From the cell containing the given text, extract its center point as (x, y) coordinate. 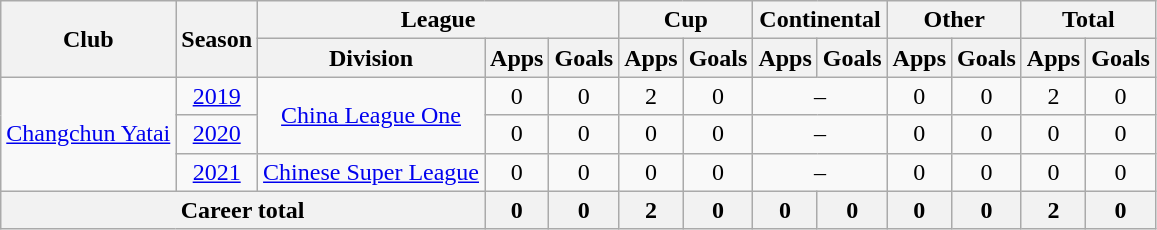
League (438, 20)
2020 (217, 134)
2021 (217, 172)
China League One (372, 115)
2019 (217, 96)
Changchun Yatai (88, 134)
Total (1088, 20)
Continental (820, 20)
Cup (686, 20)
Season (217, 39)
Career total (243, 210)
Division (372, 58)
Chinese Super League (372, 172)
Club (88, 39)
Other (954, 20)
